Provide the (X, Y) coordinate of the cell's center where the given text is located.  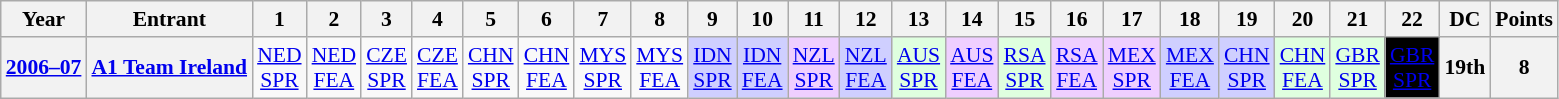
Entrant (169, 19)
2006–07 (44, 68)
2 (334, 19)
AUSSPR (918, 68)
17 (1132, 19)
12 (866, 19)
AUSFEA (972, 68)
Points (1524, 19)
13 (918, 19)
NEDSPR (279, 68)
19 (1247, 19)
NEDFEA (334, 68)
4 (438, 19)
6 (547, 19)
RSASPR (1024, 68)
CZEFEA (438, 68)
10 (762, 19)
DC (1464, 19)
Year (44, 19)
20 (1303, 19)
MEXSPR (1132, 68)
1 (279, 19)
19th (1464, 68)
16 (1077, 19)
22 (1412, 19)
18 (1190, 19)
CZESPR (386, 68)
14 (972, 19)
MEXFEA (1190, 68)
7 (602, 19)
5 (491, 19)
RSAFEA (1077, 68)
IDNFEA (762, 68)
MYSFEA (660, 68)
NZLFEA (866, 68)
NZLSPR (814, 68)
11 (814, 19)
9 (712, 19)
3 (386, 19)
MYSSPR (602, 68)
A1 Team Ireland (169, 68)
15 (1024, 19)
IDNSPR (712, 68)
21 (1358, 19)
